Identify which cell holds the provided text, then report its (X, Y) central coordinate. 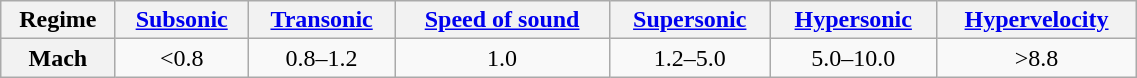
Hypervelocity (1036, 20)
0.8–1.2 (322, 58)
Mach (58, 58)
Regime (58, 20)
Transonic (322, 20)
Subsonic (182, 20)
>8.8 (1036, 58)
1.0 (502, 58)
Supersonic (690, 20)
5.0–10.0 (853, 58)
Hypersonic (853, 20)
1.2–5.0 (690, 58)
Speed of sound (502, 20)
<0.8 (182, 58)
